From the cell containing the given text, extract its center point as [x, y] coordinate. 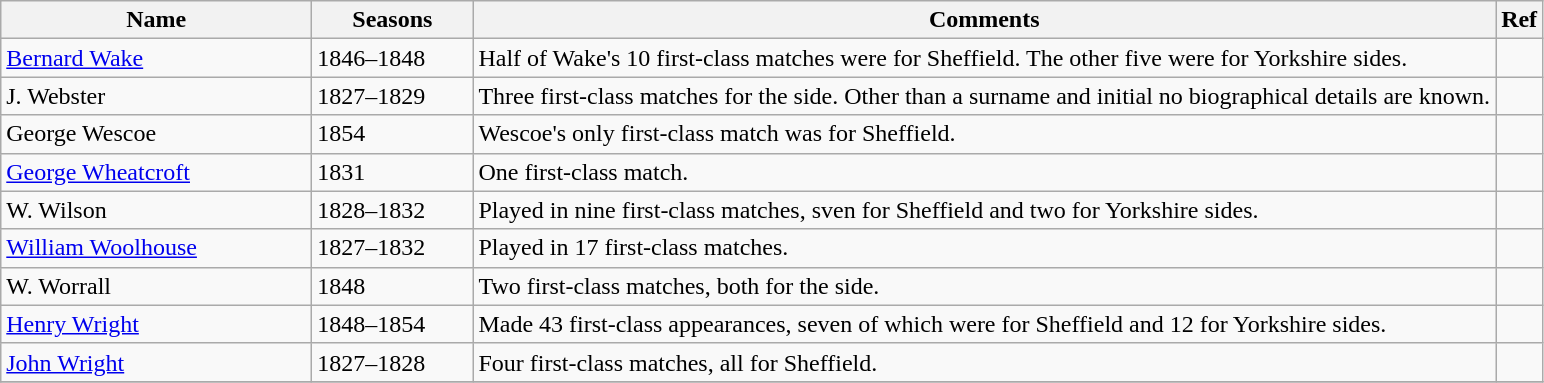
Two first-class matches, both for the side. [984, 286]
W. Worrall [156, 286]
1854 [392, 134]
Three first-class matches for the side. Other than a surname and initial no biographical details are known. [984, 96]
1827–1829 [392, 96]
1846–1848 [392, 58]
Four first-class matches, all for Sheffield. [984, 362]
Name [156, 20]
J. Webster [156, 96]
George Wheatcroft [156, 172]
Seasons [392, 20]
Ref [1520, 20]
Made 43 first-class appearances, seven of which were for Sheffield and 12 for Yorkshire sides. [984, 324]
1827–1832 [392, 248]
Half of Wake's 10 first-class matches were for Sheffield. The other five were for Yorkshire sides. [984, 58]
Bernard Wake [156, 58]
1827–1828 [392, 362]
1848 [392, 286]
W. Wilson [156, 210]
One first-class match. [984, 172]
Comments [984, 20]
Henry Wright [156, 324]
Wescoe's only first-class match was for Sheffield. [984, 134]
1831 [392, 172]
1828–1832 [392, 210]
John Wright [156, 362]
1848–1854 [392, 324]
Played in nine first-class matches, sven for Sheffield and two for Yorkshire sides. [984, 210]
William Woolhouse [156, 248]
Played in 17 first-class matches. [984, 248]
George Wescoe [156, 134]
